From the cell containing the given text, extract its center point as (X, Y) coordinate. 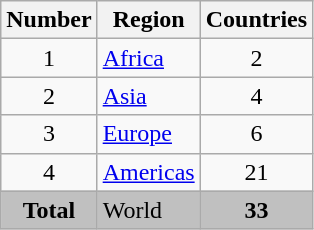
1 (49, 58)
Africa (148, 58)
Americas (148, 172)
Number (49, 20)
Region (148, 20)
21 (256, 172)
Europe (148, 134)
Countries (256, 20)
33 (256, 210)
Total (49, 210)
World (148, 210)
6 (256, 134)
Asia (148, 96)
3 (49, 134)
